Scan for the cell matching the given text and deliver its (x, y) coordinate at center. 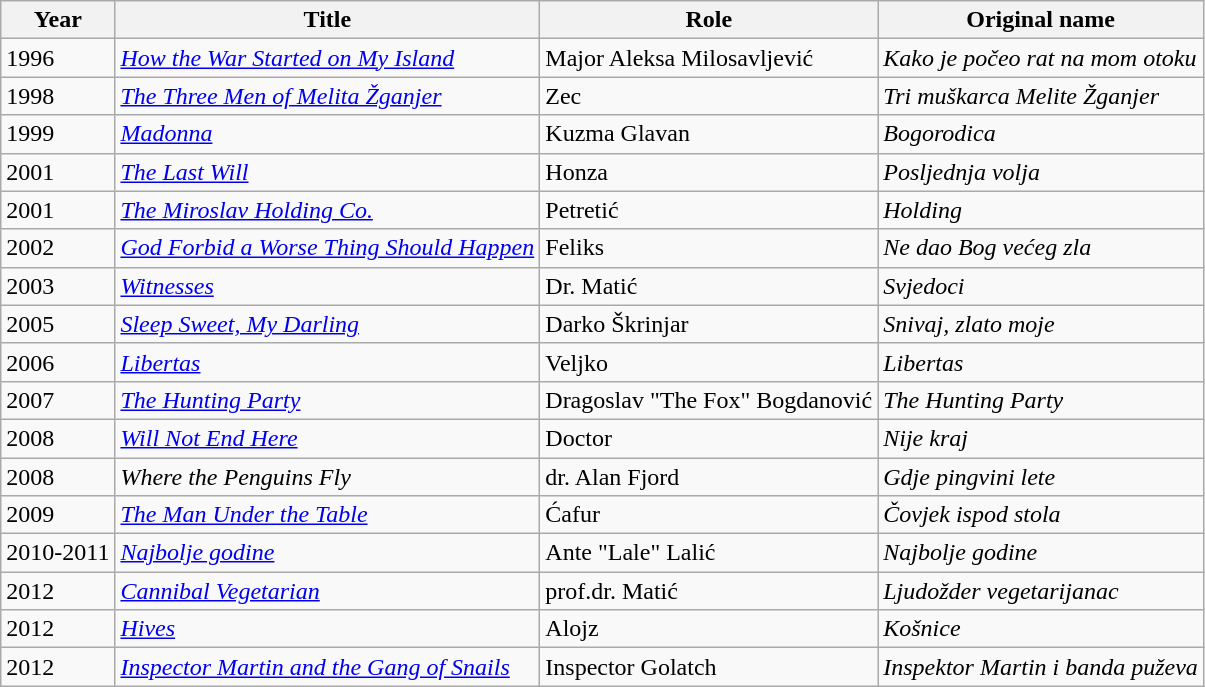
Tri muškarca Melite Žganjer (1041, 96)
1998 (58, 96)
2009 (58, 515)
2003 (58, 286)
Kuzma Glavan (709, 134)
Ljudožder vegetarijanac (1041, 591)
The Man Under the Table (328, 515)
Holding (1041, 210)
Witnesses (328, 286)
prof.dr. Matić (709, 591)
Kako je počeo rat na mom otoku (1041, 58)
Ne dao Bog većeg zla (1041, 248)
The Miroslav Holding Co. (328, 210)
Year (58, 20)
Snivaj, zlato moje (1041, 324)
Title (328, 20)
Will Not End Here (328, 438)
2005 (58, 324)
Feliks (709, 248)
Where the Penguins Fly (328, 477)
Major Aleksa Milosavljević (709, 58)
Bogorodica (1041, 134)
Dr. Matić (709, 286)
2006 (58, 362)
Veljko (709, 362)
Dragoslav "The Fox" Bogdanović (709, 400)
Ćafur (709, 515)
2010-2011 (58, 553)
Nije kraj (1041, 438)
Svjedoci (1041, 286)
Hives (328, 629)
2002 (58, 248)
The Last Will (328, 172)
Sleep Sweet, My Darling (328, 324)
Madonna (328, 134)
Role (709, 20)
Ante "Lale" Lalić (709, 553)
Inspector Martin and the Gang of Snails (328, 667)
1999 (58, 134)
God Forbid a Worse Thing Should Happen (328, 248)
Alojz (709, 629)
Cannibal Vegetarian (328, 591)
Čovjek ispod stola (1041, 515)
dr. Alan Fjord (709, 477)
Košnice (1041, 629)
1996 (58, 58)
Petretić (709, 210)
Inspector Golatch (709, 667)
The Three Men of Melita Žganjer (328, 96)
Doctor (709, 438)
Gdje pingvini lete (1041, 477)
How the War Started on My Island (328, 58)
Honza (709, 172)
Inspektor Martin i banda puževa (1041, 667)
Darko Škrinjar (709, 324)
Zec (709, 96)
Original name (1041, 20)
Posljednja volja (1041, 172)
2007 (58, 400)
